From the cell containing the given text, extract its center point as (x, y) coordinate. 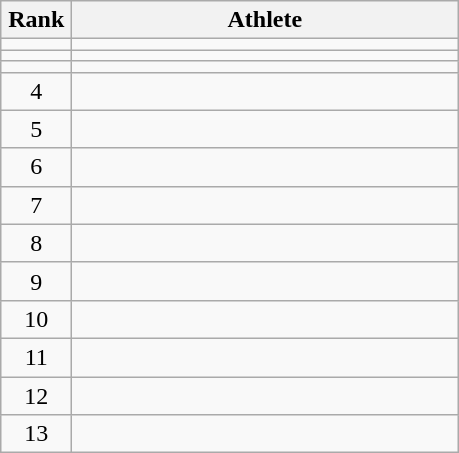
11 (36, 357)
10 (36, 319)
8 (36, 243)
9 (36, 281)
5 (36, 129)
Athlete (265, 20)
13 (36, 434)
6 (36, 167)
12 (36, 395)
4 (36, 91)
Rank (36, 20)
7 (36, 205)
